From the cell containing the given text, extract its center point as [x, y] coordinate. 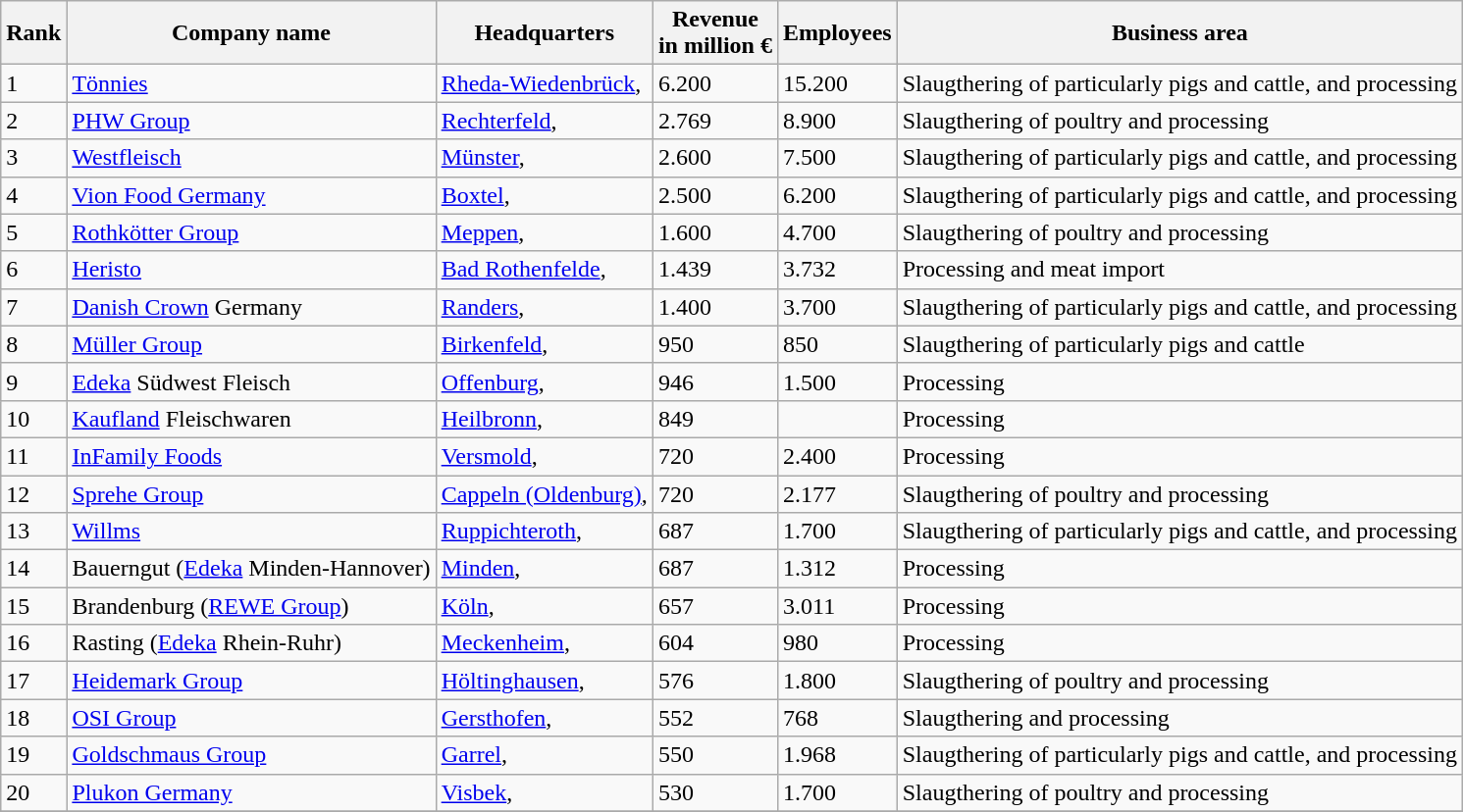
2.177 [837, 493]
Rechterfeld, [544, 121]
2.600 [714, 158]
Meckenheim, [544, 643]
7.500 [837, 158]
Rheda-Wiedenbrück, [544, 83]
Rank [33, 33]
657 [714, 606]
2 [33, 121]
946 [714, 381]
3.700 [837, 307]
550 [714, 755]
850 [837, 344]
Employees [837, 33]
Randers, [544, 307]
Visbek, [544, 792]
Bauerngut (Edeka Minden-Hannover) [251, 569]
552 [714, 718]
Company name [251, 33]
Minden, [544, 569]
2.769 [714, 121]
19 [33, 755]
14 [33, 569]
OSI Group [251, 718]
Headquarters [544, 33]
Processing and meat import [1179, 270]
4 [33, 195]
2.400 [837, 456]
950 [714, 344]
Offenburg, [544, 381]
Garrel, [544, 755]
Heilbronn, [544, 419]
12 [33, 493]
Slaugthering of particularly pigs and cattle [1179, 344]
Höltinghausen, [544, 681]
9 [33, 381]
3.011 [837, 606]
604 [714, 643]
16 [33, 643]
InFamily Foods [251, 456]
Gersthofen, [544, 718]
2.500 [714, 195]
Westfleisch [251, 158]
Meppen, [544, 232]
8 [33, 344]
Tönnies [251, 83]
Boxtel, [544, 195]
5 [33, 232]
Heristo [251, 270]
849 [714, 419]
15.200 [837, 83]
Edeka Südwest Fleisch [251, 381]
576 [714, 681]
1.968 [837, 755]
1.312 [837, 569]
8.900 [837, 121]
1.400 [714, 307]
10 [33, 419]
1.800 [837, 681]
530 [714, 792]
Kaufland Fleischwaren [251, 419]
Sprehe Group [251, 493]
PHW Group [251, 121]
Plukon Germany [251, 792]
Müller Group [251, 344]
Willms [251, 532]
Revenuein million € [714, 33]
3 [33, 158]
18 [33, 718]
1.439 [714, 270]
Bad Rothenfelde, [544, 270]
Köln, [544, 606]
1.600 [714, 232]
Münster, [544, 158]
20 [33, 792]
6 [33, 270]
Slaugthering and processing [1179, 718]
1.500 [837, 381]
768 [837, 718]
980 [837, 643]
Rasting (Edeka Rhein-Ruhr) [251, 643]
Brandenburg (REWE Group) [251, 606]
Danish Crown Germany [251, 307]
Ruppichteroth, [544, 532]
Heidemark Group [251, 681]
Business area [1179, 33]
3.732 [837, 270]
Vion Food Germany [251, 195]
Cappeln (Oldenburg), [544, 493]
Rothkötter Group [251, 232]
Birkenfeld, [544, 344]
4.700 [837, 232]
17 [33, 681]
1 [33, 83]
13 [33, 532]
7 [33, 307]
Goldschmaus Group [251, 755]
11 [33, 456]
Versmold, [544, 456]
15 [33, 606]
